From the cell containing the given text, extract its center point as (X, Y) coordinate. 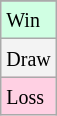
Loss (28, 96)
Win (28, 20)
Draw (28, 58)
